Capture the cell that displays the provided text and extract its [x, y] central coordinate. 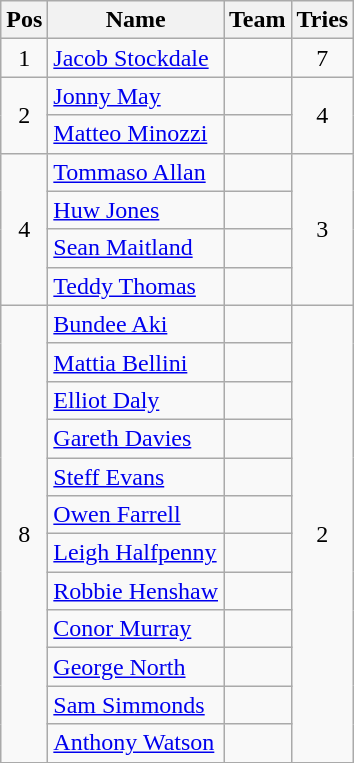
Sam Simmonds [136, 705]
Name [136, 20]
Teddy Thomas [136, 286]
7 [322, 58]
8 [24, 534]
1 [24, 58]
Team [258, 20]
Leigh Halfpenny [136, 553]
Owen Farrell [136, 515]
Robbie Henshaw [136, 591]
Anthony Watson [136, 743]
Sean Maitland [136, 248]
Matteo Minozzi [136, 134]
Conor Murray [136, 629]
Bundee Aki [136, 324]
Huw Jones [136, 210]
Gareth Davies [136, 438]
Jonny May [136, 96]
George North [136, 667]
Elliot Daly [136, 400]
Tommaso Allan [136, 172]
Jacob Stockdale [136, 58]
Pos [24, 20]
3 [322, 229]
Tries [322, 20]
Mattia Bellini [136, 362]
Steff Evans [136, 477]
